Output the (x, y) coordinate of the center of the cell containing the given text.  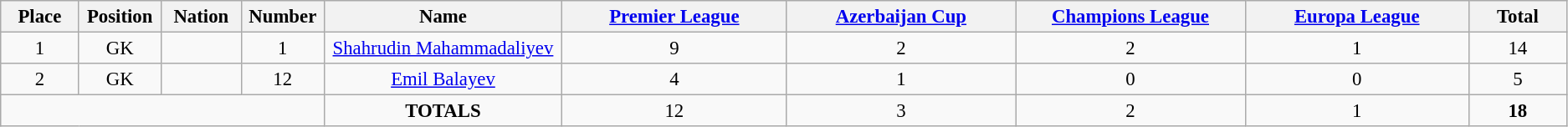
Place (40, 17)
4 (674, 79)
Position (120, 17)
18 (1518, 111)
Emil Balayev (443, 79)
Nation (201, 17)
TOTALS (443, 111)
14 (1518, 48)
Shahrudin Mahammadaliyev (443, 48)
Total (1518, 17)
Name (443, 17)
Number (283, 17)
Europa League (1357, 17)
Champions League (1130, 17)
Azerbaijan Cup (901, 17)
5 (1518, 79)
Premier League (674, 17)
9 (674, 48)
3 (901, 111)
